From the cell containing the given text, extract its center point as [X, Y] coordinate. 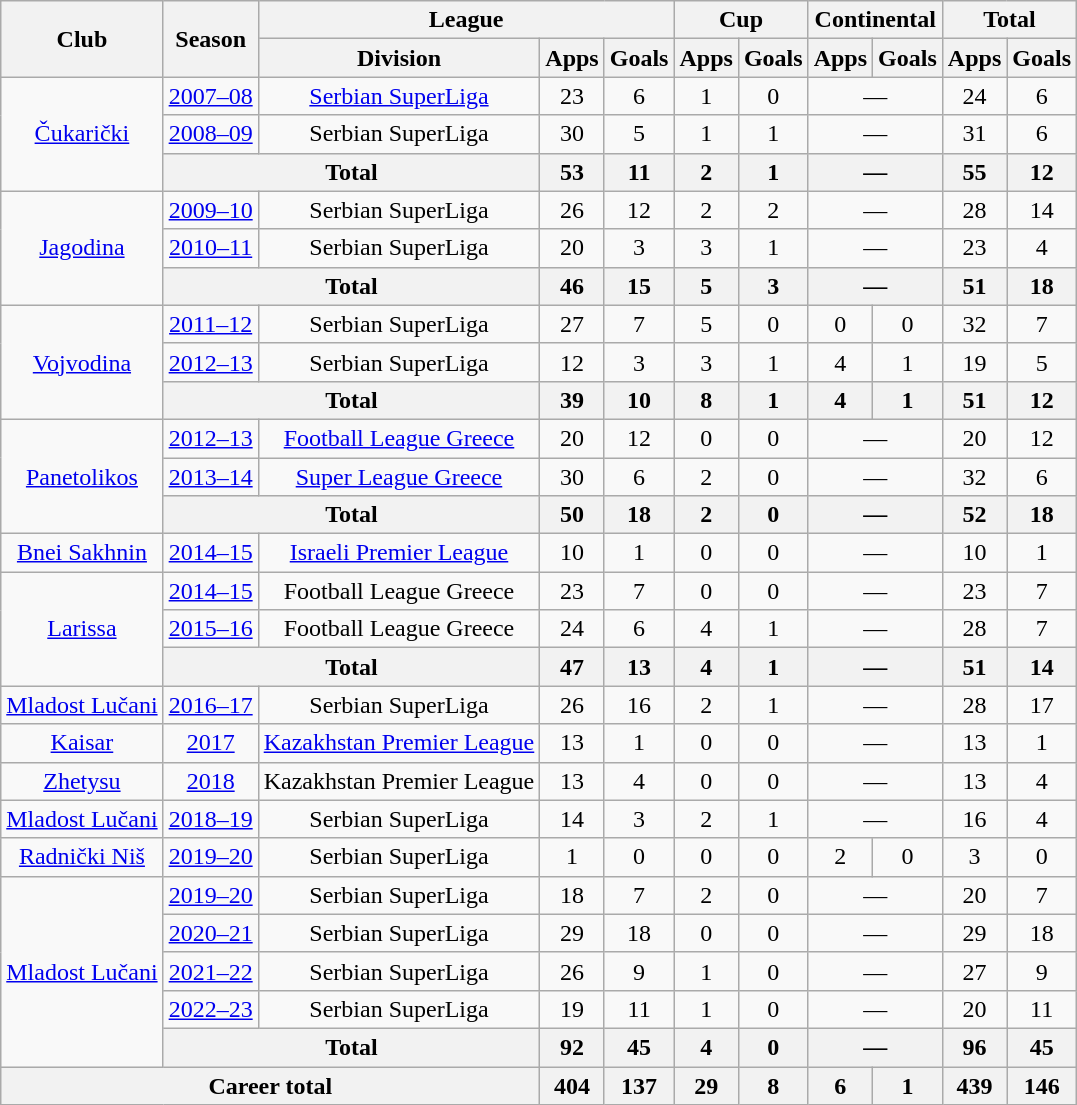
Zhetysu [82, 781]
39 [572, 400]
Čukarički [82, 134]
2008–09 [210, 134]
96 [974, 1047]
Israeli Premier League [399, 553]
2016–17 [210, 705]
Continental [875, 20]
52 [974, 515]
Season [210, 39]
50 [572, 515]
46 [572, 286]
Kaisar [82, 743]
137 [639, 1085]
2021–22 [210, 971]
146 [1042, 1085]
Super League Greece [399, 477]
55 [974, 172]
2011–12 [210, 324]
53 [572, 172]
2018 [210, 781]
439 [974, 1085]
17 [1042, 705]
Larissa [82, 629]
15 [639, 286]
404 [572, 1085]
2010–11 [210, 248]
31 [974, 134]
League [466, 20]
2015–16 [210, 629]
2022–23 [210, 1009]
Radnički Niš [82, 857]
2009–10 [210, 210]
Bnei Sakhnin [82, 553]
Vojvodina [82, 362]
92 [572, 1047]
2020–21 [210, 933]
Jagodina [82, 248]
Cup [741, 20]
Panetolikos [82, 476]
Club [82, 39]
2013–14 [210, 477]
2018–19 [210, 819]
2007–08 [210, 96]
47 [572, 667]
Career total [270, 1085]
Division [399, 58]
2017 [210, 743]
